Return [X, Y] of the center of cell containing provided text 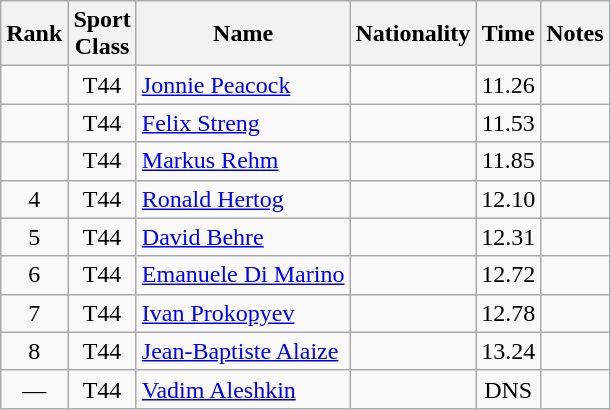
Rank [34, 34]
Time [508, 34]
— [34, 389]
12.31 [508, 237]
Vadim Aleshkin [243, 389]
11.26 [508, 85]
Jonnie Peacock [243, 85]
Emanuele Di Marino [243, 275]
Name [243, 34]
DNS [508, 389]
David Behre [243, 237]
12.10 [508, 199]
5 [34, 237]
Jean-Baptiste Alaize [243, 351]
12.72 [508, 275]
13.24 [508, 351]
11.85 [508, 161]
4 [34, 199]
Markus Rehm [243, 161]
Ronald Hertog [243, 199]
Notes [575, 34]
12.78 [508, 313]
7 [34, 313]
11.53 [508, 123]
SportClass [102, 34]
8 [34, 351]
6 [34, 275]
Felix Streng [243, 123]
Ivan Prokopyev [243, 313]
Nationality [413, 34]
